Determine the (x, y) coordinate at the center of the cell enclosing the given text.  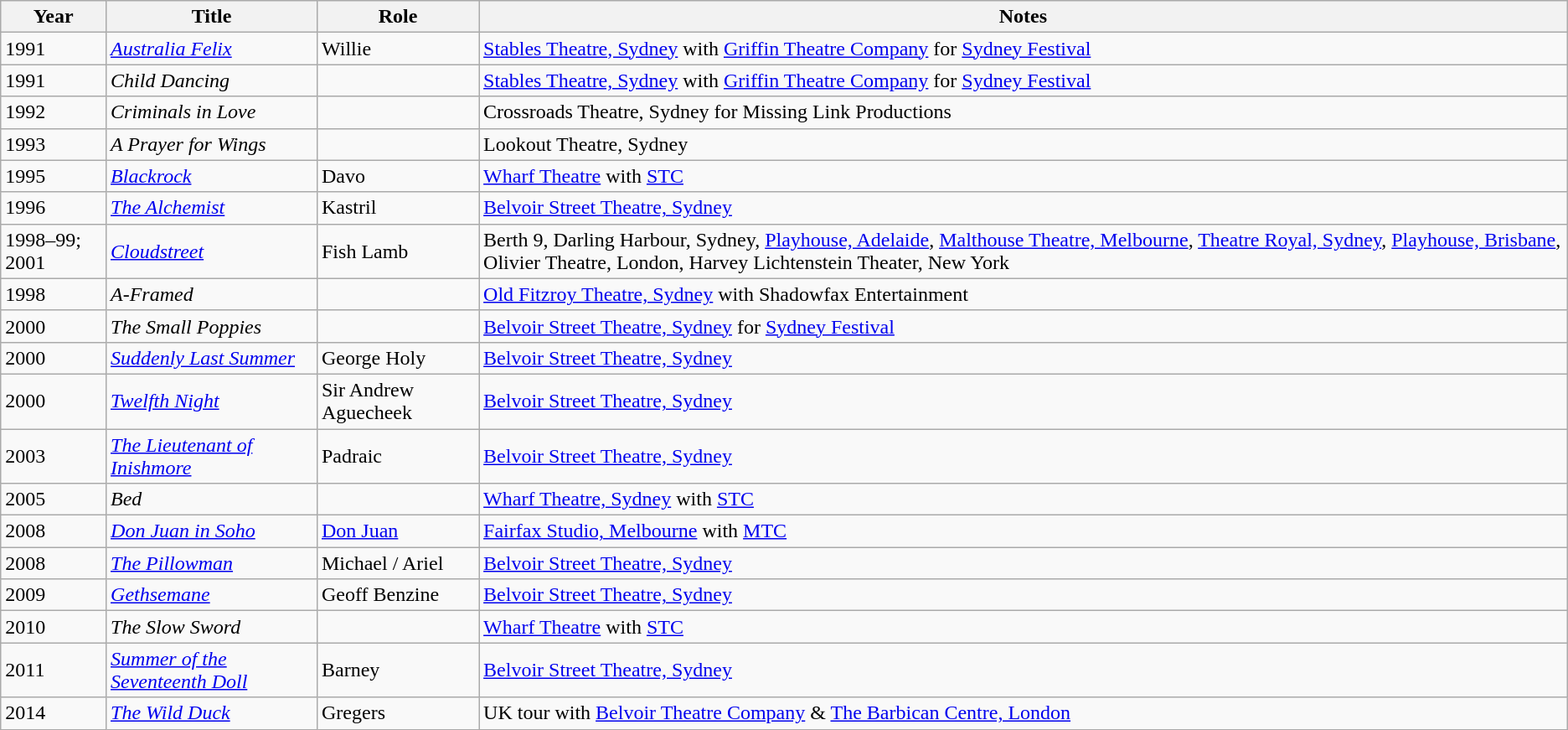
Padraic (397, 456)
The Alchemist (212, 208)
2014 (54, 713)
Year (54, 17)
Don Juan in Soho (212, 531)
Fairfax Studio, Melbourne with MTC (1024, 531)
The Lieutenant of Inishmore (212, 456)
The Slow Sword (212, 627)
Geoff Benzine (397, 595)
Davo (397, 176)
Don Juan (397, 531)
Child Dancing (212, 80)
2003 (54, 456)
Old Fitzroy Theatre, Sydney with Shadowfax Entertainment (1024, 294)
Summer of the Seventeenth Doll (212, 670)
UK tour with Belvoir Theatre Company & The Barbican Centre, London (1024, 713)
The Small Poppies (212, 326)
Twelfth Night (212, 401)
Sir Andrew Aguecheek (397, 401)
A-Framed (212, 294)
A Prayer for Wings (212, 144)
2009 (54, 595)
1998 (54, 294)
Gregers (397, 713)
George Holy (397, 358)
1998–99; 2001 (54, 251)
Australia Felix (212, 49)
Notes (1024, 17)
Criminals in Love (212, 112)
Lookout Theatre, Sydney (1024, 144)
Willie (397, 49)
Fish Lamb (397, 251)
Belvoir Street Theatre, Sydney for Sydney Festival (1024, 326)
2010 (54, 627)
Bed (212, 500)
1992 (54, 112)
Role (397, 17)
Gethsemane (212, 595)
Barney (397, 670)
Wharf Theatre, Sydney with STC (1024, 500)
Cloudstreet (212, 251)
Crossroads Theatre, Sydney for Missing Link Productions (1024, 112)
Title (212, 17)
Blackrock (212, 176)
2011 (54, 670)
The Wild Duck (212, 713)
Kastril (397, 208)
Suddenly Last Summer (212, 358)
2005 (54, 500)
1995 (54, 176)
Michael / Ariel (397, 563)
1996 (54, 208)
1993 (54, 144)
The Pillowman (212, 563)
